Search for the cell housing the specified text and yield its [X, Y] center coordinate. 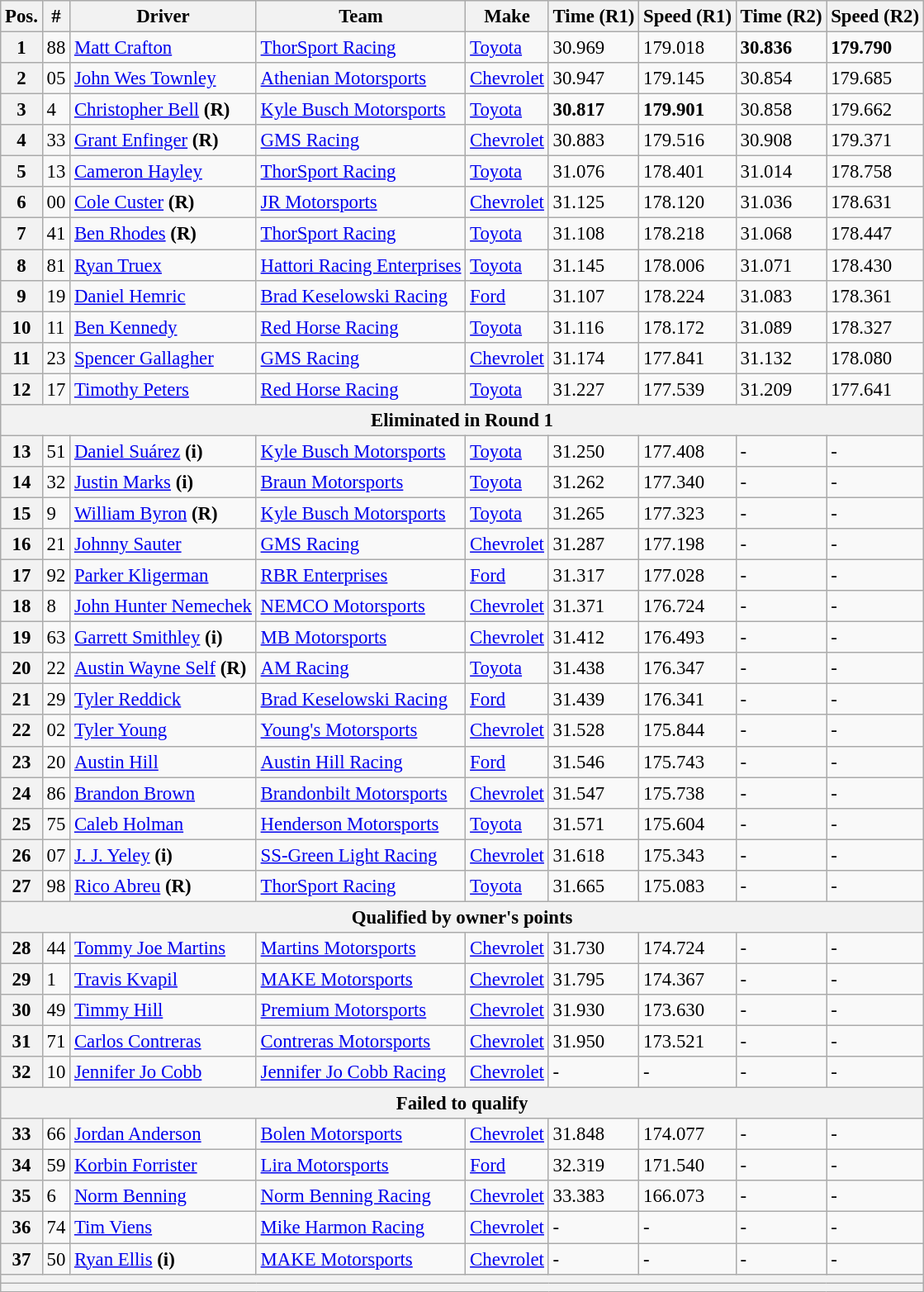
49 [56, 1010]
Pos. [21, 17]
31.125 [594, 202]
30.883 [594, 140]
JR Motorsports [361, 202]
179.662 [875, 110]
178.401 [688, 172]
12 [21, 389]
31.209 [781, 389]
177.198 [688, 544]
RBR Enterprises [361, 576]
3 [21, 110]
5 [21, 172]
33.383 [594, 1197]
Tyler Reddick [163, 700]
Austin Hill [163, 762]
31.089 [781, 327]
Ryan Truex [163, 265]
177.028 [688, 576]
Norm Benning Racing [361, 1197]
178.327 [875, 327]
31.174 [594, 358]
24 [21, 793]
31.665 [594, 886]
15 [21, 513]
31.848 [594, 1134]
AM Racing [361, 668]
Korbin Forrister [163, 1166]
31 [21, 1042]
31.262 [594, 482]
178.218 [688, 234]
31.083 [781, 296]
Eliminated in Round 1 [462, 420]
176.493 [688, 638]
7 [21, 234]
Tommy Joe Martins [163, 948]
178.224 [688, 296]
179.516 [688, 140]
176.724 [688, 606]
35 [21, 1197]
05 [56, 78]
25 [21, 824]
177.323 [688, 513]
59 [56, 1166]
51 [56, 451]
179.901 [688, 110]
31.036 [781, 202]
175.604 [688, 824]
178.006 [688, 265]
36 [21, 1228]
86 [56, 793]
81 [56, 265]
31.265 [594, 513]
175.743 [688, 762]
31.730 [594, 948]
Jennifer Jo Cobb Racing [361, 1072]
30.854 [781, 78]
Brandon Brown [163, 793]
71 [56, 1042]
Ben Kennedy [163, 327]
31.132 [781, 358]
75 [56, 824]
88 [56, 48]
30.969 [594, 48]
175.343 [688, 855]
Premium Motorsports [361, 1010]
31.438 [594, 668]
Bolen Motorsports [361, 1134]
14 [21, 482]
178.361 [875, 296]
Braun Motorsports [361, 482]
178.120 [688, 202]
Caleb Holman [163, 824]
31.371 [594, 606]
44 [56, 948]
31.950 [594, 1042]
173.630 [688, 1010]
Henderson Motorsports [361, 824]
Time (R1) [594, 17]
30.908 [781, 140]
Brandonbilt Motorsports [361, 793]
176.341 [688, 700]
Tim Viens [163, 1228]
177.408 [688, 451]
Young's Motorsports [361, 731]
34 [21, 1166]
31.068 [781, 234]
30.858 [781, 110]
31.571 [594, 824]
Ryan Ellis (i) [163, 1259]
Make [507, 17]
31.287 [594, 544]
Hattori Racing Enterprises [361, 265]
31.547 [594, 793]
31.618 [594, 855]
J. J. Yeley (i) [163, 855]
27 [21, 886]
179.790 [875, 48]
178.447 [875, 234]
Speed (R1) [688, 17]
98 [56, 886]
Daniel Suárez (i) [163, 451]
31.145 [594, 265]
66 [56, 1134]
179.371 [875, 140]
2 [21, 78]
Daniel Hemric [163, 296]
31.546 [594, 762]
175.738 [688, 793]
31.014 [781, 172]
178.172 [688, 327]
Spencer Gallagher [163, 358]
MB Motorsports [361, 638]
178.631 [875, 202]
30 [21, 1010]
Johnny Sauter [163, 544]
Jennifer Jo Cobb [163, 1072]
30.817 [594, 110]
Christopher Bell (R) [163, 110]
Matt Crafton [163, 48]
178.430 [875, 265]
Garrett Smithley (i) [163, 638]
174.724 [688, 948]
179.685 [875, 78]
Ben Rhodes (R) [163, 234]
16 [21, 544]
31.108 [594, 234]
178.758 [875, 172]
Failed to qualify [462, 1104]
30.947 [594, 78]
63 [56, 638]
Qualified by owner's points [462, 917]
50 [56, 1259]
Parker Kligerman [163, 576]
NEMCO Motorsports [361, 606]
177.641 [875, 389]
John Wes Townley [163, 78]
31.439 [594, 700]
Timmy Hill [163, 1010]
31.930 [594, 1010]
31.412 [594, 638]
Austin Wayne Self (R) [163, 668]
Mike Harmon Racing [361, 1228]
175.844 [688, 731]
92 [56, 576]
31.076 [594, 172]
31.116 [594, 327]
177.340 [688, 482]
31.227 [594, 389]
Rico Abreu (R) [163, 886]
41 [56, 234]
Cameron Hayley [163, 172]
Tyler Young [163, 731]
Justin Marks (i) [163, 482]
Timothy Peters [163, 389]
John Hunter Nemechek [163, 606]
28 [21, 948]
174.367 [688, 979]
26 [21, 855]
171.540 [688, 1166]
179.018 [688, 48]
Grant Enfinger (R) [163, 140]
Team [361, 17]
177.841 [688, 358]
Athenian Motorsports [361, 78]
176.347 [688, 668]
Contreras Motorsports [361, 1042]
179.145 [688, 78]
31.071 [781, 265]
Travis Kvapil [163, 979]
175.083 [688, 886]
Austin Hill Racing [361, 762]
# [56, 17]
178.080 [875, 358]
177.539 [688, 389]
Lira Motorsports [361, 1166]
30.836 [781, 48]
Martins Motorsports [361, 948]
174.077 [688, 1134]
SS-Green Light Racing [361, 855]
18 [21, 606]
32.319 [594, 1166]
Cole Custer (R) [163, 202]
74 [56, 1228]
31.107 [594, 296]
Jordan Anderson [163, 1134]
Carlos Contreras [163, 1042]
02 [56, 731]
Norm Benning [163, 1197]
37 [21, 1259]
Driver [163, 17]
31.250 [594, 451]
07 [56, 855]
166.073 [688, 1197]
Speed (R2) [875, 17]
31.528 [594, 731]
00 [56, 202]
173.521 [688, 1042]
William Byron (R) [163, 513]
31.795 [594, 979]
31.317 [594, 576]
Time (R2) [781, 17]
